Return the (x, y) coordinate for the center point of the cell that contains the specified text.  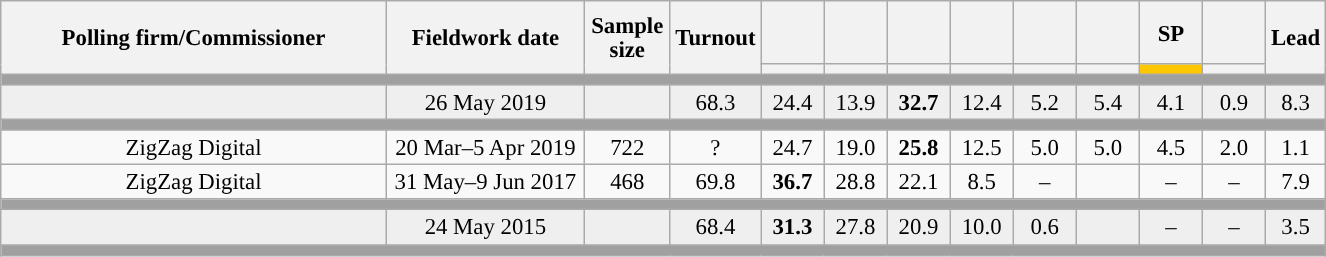
28.8 (856, 182)
22.1 (918, 182)
24.4 (792, 102)
12.4 (982, 102)
4.1 (1170, 102)
19.0 (856, 148)
468 (627, 182)
SP (1170, 32)
24 May 2015 (485, 228)
32.7 (918, 102)
Turnout (716, 38)
2.0 (1234, 148)
12.5 (982, 148)
0.9 (1234, 102)
68.3 (716, 102)
20.9 (918, 228)
? (716, 148)
25.8 (918, 148)
7.9 (1296, 182)
3.5 (1296, 228)
1.1 (1296, 148)
8.5 (982, 182)
Polling firm/Commissioner (194, 38)
Fieldwork date (485, 38)
4.5 (1170, 148)
24.7 (792, 148)
69.8 (716, 182)
Sample size (627, 38)
26 May 2019 (485, 102)
31 May–9 Jun 2017 (485, 182)
5.2 (1044, 102)
36.7 (792, 182)
722 (627, 148)
Lead (1296, 38)
8.3 (1296, 102)
13.9 (856, 102)
0.6 (1044, 228)
10.0 (982, 228)
5.4 (1108, 102)
20 Mar–5 Apr 2019 (485, 148)
68.4 (716, 228)
27.8 (856, 228)
31.3 (792, 228)
